Determine the (X, Y) coordinate at the center of the cell enclosing the given text.  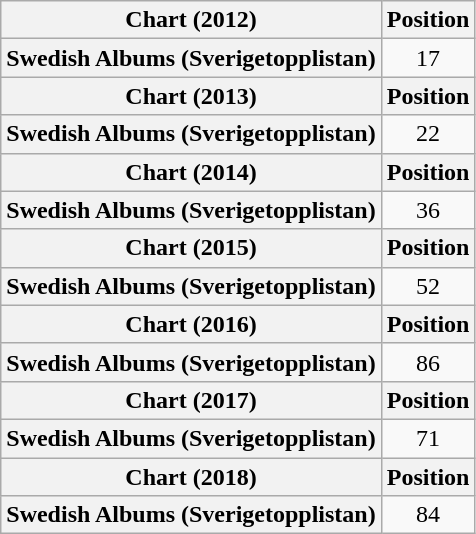
Chart (2016) (191, 324)
Chart (2015) (191, 248)
22 (428, 134)
Chart (2012) (191, 20)
Chart (2018) (191, 477)
36 (428, 210)
86 (428, 362)
52 (428, 286)
71 (428, 438)
Chart (2013) (191, 96)
84 (428, 515)
17 (428, 58)
Chart (2017) (191, 400)
Chart (2014) (191, 172)
